Output the (x, y) coordinate of the center of the cell containing the given text.  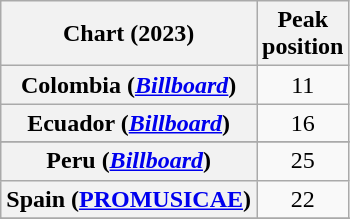
Colombia (Billboard) (129, 85)
16 (303, 123)
11 (303, 85)
Spain (PROMUSICAE) (129, 199)
22 (303, 199)
Peakposition (303, 34)
Ecuador (Billboard) (129, 123)
Peru (Billboard) (129, 161)
25 (303, 161)
Chart (2023) (129, 34)
